Capture the cell that displays the provided text and extract its [X, Y] central coordinate. 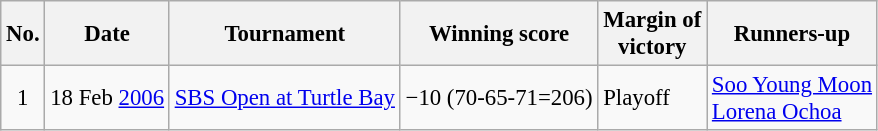
Runners-up [792, 34]
Margin ofvictory [652, 34]
Date [107, 34]
No. [23, 34]
−10 (70-65-71=206) [499, 98]
1 [23, 98]
18 Feb 2006 [107, 98]
SBS Open at Turtle Bay [284, 98]
Winning score [499, 34]
Soo Young Moon Lorena Ochoa [792, 98]
Playoff [652, 98]
Tournament [284, 34]
